Return [x, y] of the center of cell containing provided text 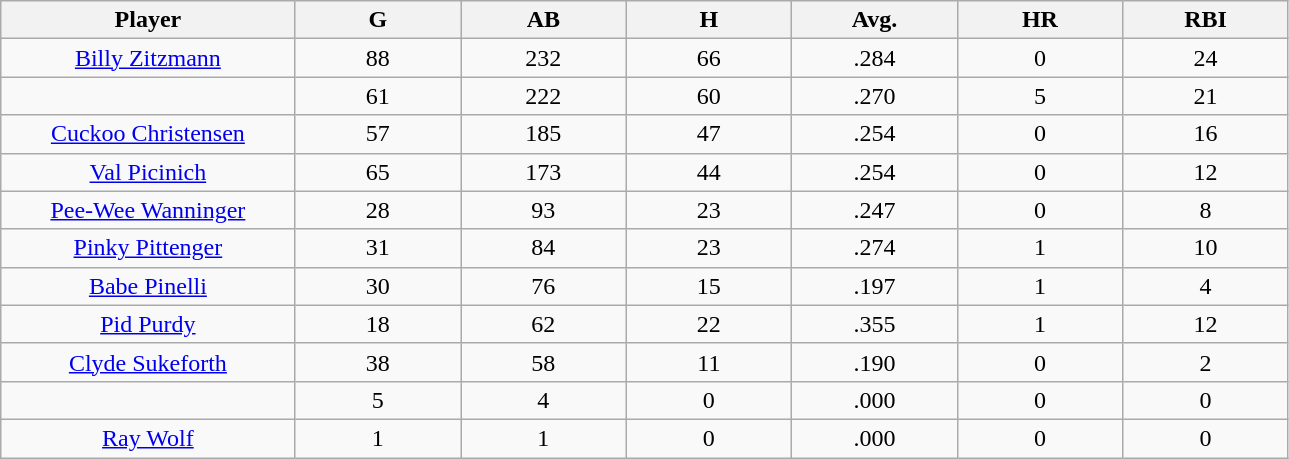
222 [544, 96]
16 [1206, 134]
66 [709, 58]
61 [378, 96]
62 [544, 324]
Player [148, 20]
Pinky Pittenger [148, 248]
57 [378, 134]
.270 [875, 96]
.284 [875, 58]
.247 [875, 210]
47 [709, 134]
31 [378, 248]
30 [378, 286]
Babe Pinelli [148, 286]
Billy Zitzmann [148, 58]
H [709, 20]
Cuckoo Christensen [148, 134]
Pid Purdy [148, 324]
.355 [875, 324]
.190 [875, 362]
Avg. [875, 20]
Ray Wolf [148, 438]
Clyde Sukeforth [148, 362]
58 [544, 362]
18 [378, 324]
.197 [875, 286]
232 [544, 58]
G [378, 20]
60 [709, 96]
38 [378, 362]
28 [378, 210]
88 [378, 58]
84 [544, 248]
Val Picinich [148, 172]
8 [1206, 210]
Pee-Wee Wanninger [148, 210]
RBI [1206, 20]
22 [709, 324]
65 [378, 172]
HR [1040, 20]
.274 [875, 248]
10 [1206, 248]
44 [709, 172]
24 [1206, 58]
173 [544, 172]
2 [1206, 362]
185 [544, 134]
AB [544, 20]
93 [544, 210]
76 [544, 286]
21 [1206, 96]
15 [709, 286]
11 [709, 362]
